From the cell containing the given text, extract its center point as (X, Y) coordinate. 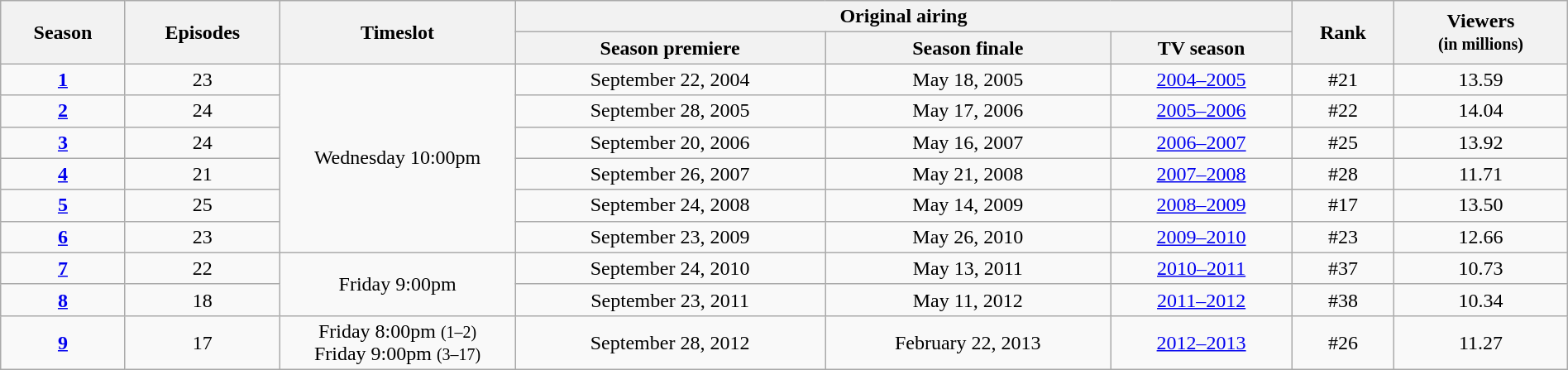
18 (202, 300)
September 24, 2008 (670, 205)
10.73 (1481, 268)
#26 (1343, 343)
2006–2007 (1201, 142)
13.92 (1481, 142)
1 (63, 79)
2009–2010 (1201, 237)
10.34 (1481, 300)
TV season (1201, 48)
May 18, 2005 (968, 79)
September 23, 2009 (670, 237)
17 (202, 343)
Friday 8:00pm (1–2)Friday 9:00pm (3–17) (397, 343)
Rank (1343, 32)
May 17, 2006 (968, 111)
#21 (1343, 79)
May 26, 2010 (968, 237)
May 11, 2012 (968, 300)
Season (63, 32)
September 22, 2004 (670, 79)
#25 (1343, 142)
22 (202, 268)
5 (63, 205)
#23 (1343, 237)
2008–2009 (1201, 205)
September 28, 2012 (670, 343)
2005–2006 (1201, 111)
13.50 (1481, 205)
9 (63, 343)
#22 (1343, 111)
Friday 9:00pm (397, 284)
May 16, 2007 (968, 142)
8 (63, 300)
6 (63, 237)
25 (202, 205)
February 22, 2013 (968, 343)
Season finale (968, 48)
#28 (1343, 174)
Timeslot (397, 32)
Wednesday 10:00pm (397, 158)
2012–2013 (1201, 343)
14.04 (1481, 111)
#17 (1343, 205)
September 20, 2006 (670, 142)
21 (202, 174)
#38 (1343, 300)
2007–2008 (1201, 174)
Episodes (202, 32)
September 24, 2010 (670, 268)
2 (63, 111)
2011–2012 (1201, 300)
September 28, 2005 (670, 111)
May 13, 2011 (968, 268)
May 21, 2008 (968, 174)
May 14, 2009 (968, 205)
2010–2011 (1201, 268)
11.71 (1481, 174)
13.59 (1481, 79)
12.66 (1481, 237)
11.27 (1481, 343)
#37 (1343, 268)
September 23, 2011 (670, 300)
2004–2005 (1201, 79)
September 26, 2007 (670, 174)
3 (63, 142)
Season premiere (670, 48)
7 (63, 268)
4 (63, 174)
Viewers(in millions) (1481, 32)
Original airing (904, 17)
